Extract the [x, y] coordinate from the center of the cell holding the provided text.  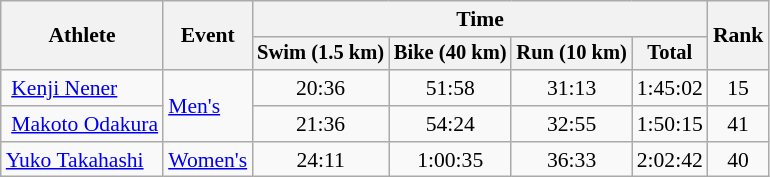
1:45:02 [670, 88]
54:24 [450, 124]
1:50:15 [670, 124]
Swim (1.5 km) [320, 54]
32:55 [571, 124]
31:13 [571, 88]
41 [738, 124]
Event [208, 36]
Makoto Odakura [82, 124]
Athlete [82, 36]
20:36 [320, 88]
Rank [738, 36]
15 [738, 88]
Total [670, 54]
21:36 [320, 124]
Bike (40 km) [450, 54]
Run (10 km) [571, 54]
Time [480, 19]
Kenji Nener [82, 88]
51:58 [450, 88]
Men's [208, 106]
